Output the (x, y) coordinate of the center of the cell containing the given text.  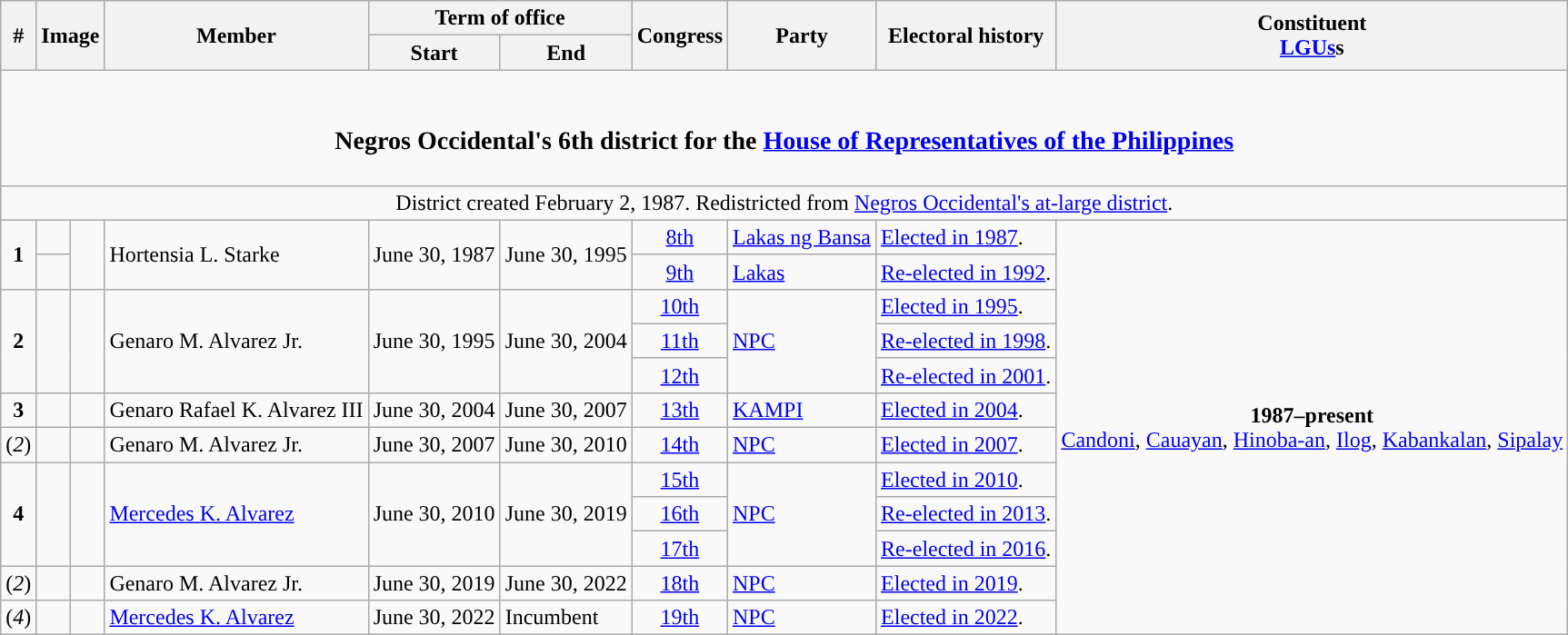
18th (680, 583)
Electoral history (966, 35)
16th (680, 514)
Elected in 2010. (966, 480)
Elected in 1995. (966, 306)
1987–presentCandoni, Cauayan, Hinoba-an, Ilog, Kabankalan, Sipalay (1313, 427)
Re-elected in 2001. (966, 375)
14th (680, 445)
Elected in 2007. (966, 445)
Re-elected in 2016. (966, 549)
8th (680, 237)
11th (680, 341)
3 (18, 410)
Negros Occidental's 6th district for the House of Representatives of the Philippines (784, 127)
(4) (18, 618)
Hortensia L. Starke (236, 254)
Elected in 2019. (966, 583)
Party (802, 35)
Elected in 1987. (966, 237)
Start (434, 53)
June 30, 1987 (434, 254)
District created February 2, 1987. Redistricted from Negros Occidental's at-large district. (784, 203)
ConstituentLGUss (1313, 35)
Elected in 2004. (966, 410)
9th (680, 272)
Elected in 2022. (966, 618)
Term of office (500, 18)
Congress (680, 35)
13th (680, 410)
12th (680, 375)
17th (680, 549)
Member (236, 35)
10th (680, 306)
Image (71, 35)
4 (18, 514)
2 (18, 341)
Genaro Rafael K. Alvarez III (236, 410)
Lakas (802, 272)
15th (680, 480)
KAMPI (802, 410)
# (18, 35)
1 (18, 254)
19th (680, 618)
Re-elected in 1998. (966, 341)
Re-elected in 2013. (966, 514)
End (565, 53)
Incumbent (565, 618)
Lakas ng Bansa (802, 237)
Re-elected in 1992. (966, 272)
